Determine the (x, y) coordinate at the center of the cell enclosing the given text.  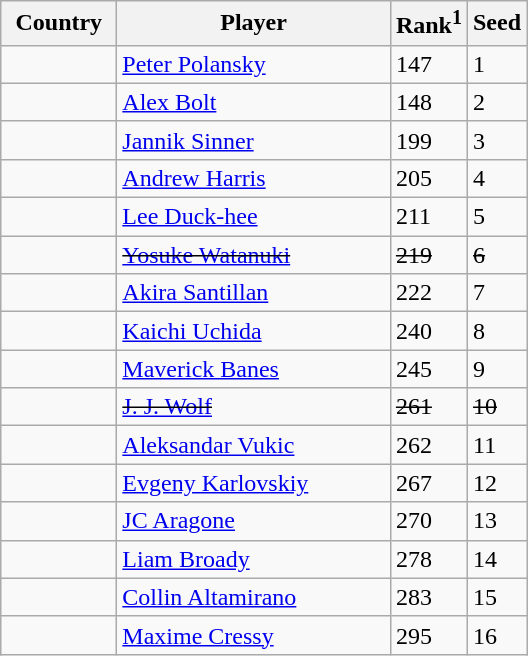
Aleksandar Vukic (254, 445)
14 (496, 559)
Collin Altamirano (254, 597)
3 (496, 140)
222 (428, 293)
Player (254, 24)
11 (496, 445)
240 (428, 331)
148 (428, 102)
12 (496, 483)
5 (496, 217)
Seed (496, 24)
9 (496, 369)
Maxime Cressy (254, 635)
261 (428, 407)
Andrew Harris (254, 178)
295 (428, 635)
147 (428, 64)
267 (428, 483)
278 (428, 559)
205 (428, 178)
245 (428, 369)
JC Aragone (254, 521)
262 (428, 445)
Peter Polansky (254, 64)
7 (496, 293)
Kaichi Uchida (254, 331)
199 (428, 140)
1 (496, 64)
8 (496, 331)
Akira Santillan (254, 293)
Alex Bolt (254, 102)
270 (428, 521)
Evgeny Karlovskiy (254, 483)
10 (496, 407)
Jannik Sinner (254, 140)
Country (59, 24)
211 (428, 217)
13 (496, 521)
15 (496, 597)
J. J. Wolf (254, 407)
283 (428, 597)
4 (496, 178)
Lee Duck-hee (254, 217)
2 (496, 102)
16 (496, 635)
6 (496, 255)
Yosuke Watanuki (254, 255)
219 (428, 255)
Liam Broady (254, 559)
Maverick Banes (254, 369)
Rank1 (428, 24)
